Return the [X, Y] coordinate for the center point of the cell that contains the specified text.  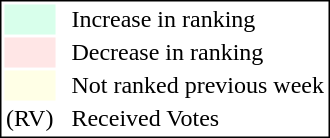
(RV) [29, 119]
Increase in ranking [198, 19]
Decrease in ranking [198, 53]
Not ranked previous week [198, 85]
Received Votes [198, 119]
